Return (X, Y) of the center of cell containing provided text 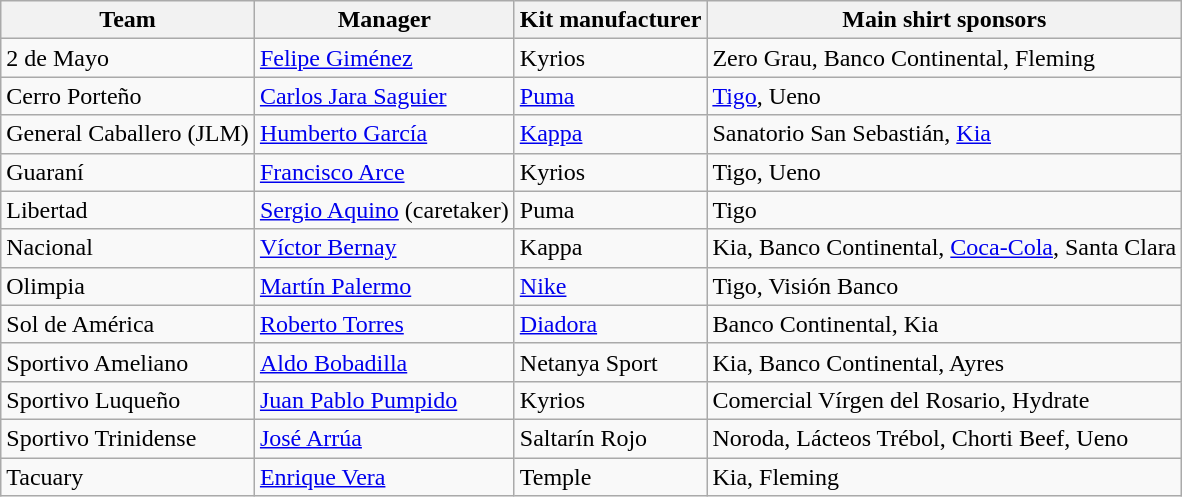
Noroda, Lácteos Trébol, Chorti Beef, Ueno (944, 438)
General Caballero (JLM) (128, 134)
Netanya Sport (610, 362)
Diadora (610, 324)
Manager (384, 20)
Zero Grau, Banco Continental, Fleming (944, 58)
Nacional (128, 248)
Guaraní (128, 172)
Roberto Torres (384, 324)
Víctor Bernay (384, 248)
Sol de América (128, 324)
2 de Mayo (128, 58)
Tigo (944, 210)
Olimpia (128, 286)
Cerro Porteño (128, 96)
Martín Palermo (384, 286)
Kit manufacturer (610, 20)
Kia, Fleming (944, 477)
Temple (610, 477)
Sportivo Ameliano (128, 362)
Sanatorio San Sebastián, Kia (944, 134)
Libertad (128, 210)
Sergio Aquino (caretaker) (384, 210)
Tacuary (128, 477)
Francisco Arce (384, 172)
Kia, Banco Continental, Ayres (944, 362)
Saltarín Rojo (610, 438)
José Arrúa (384, 438)
Comercial Vírgen del Rosario, Hydrate (944, 400)
Team (128, 20)
Nike (610, 286)
Banco Continental, Kia (944, 324)
Carlos Jara Saguier (384, 96)
Aldo Bobadilla (384, 362)
Kia, Banco Continental, Coca-Cola, Santa Clara (944, 248)
Humberto García (384, 134)
Sportivo Luqueño (128, 400)
Sportivo Trinidense (128, 438)
Juan Pablo Pumpido (384, 400)
Tigo, Visión Banco (944, 286)
Felipe Giménez (384, 58)
Main shirt sponsors (944, 20)
Enrique Vera (384, 477)
